Find where the given text appears and provide that cell's center as (x, y) coordinate. 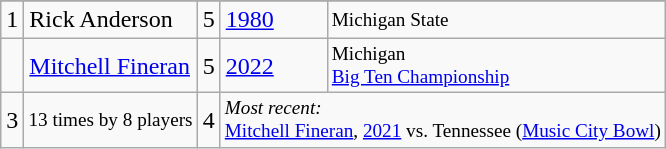
1 (12, 20)
Rick Anderson (110, 20)
3 (12, 120)
Mitchell Fineran (110, 66)
MichiganBig Ten Championship (496, 66)
4 (208, 120)
2022 (274, 66)
Michigan State (496, 20)
Most recent:Mitchell Fineran, 2021 vs. Tennessee (Music City Bowl) (442, 120)
1980 (274, 20)
13 times by 8 players (110, 120)
